Return (X, Y) of the center of cell containing provided text 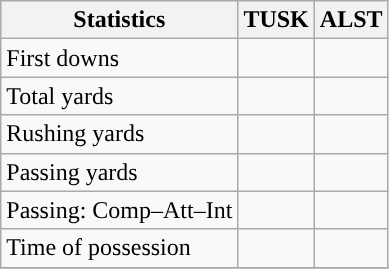
Statistics (120, 20)
First downs (120, 58)
Rushing yards (120, 134)
Total yards (120, 96)
Time of possession (120, 248)
Passing yards (120, 172)
Passing: Comp–Att–Int (120, 210)
ALST (351, 20)
TUSK (276, 20)
